Locate the cell with the specified text and output its [x, y] center coordinate. 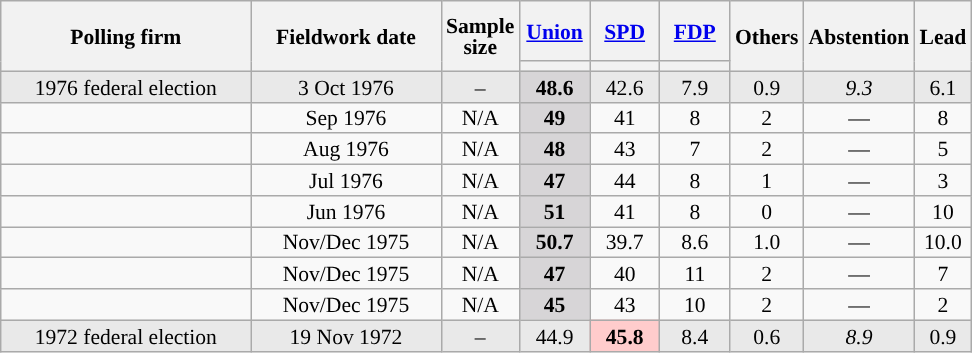
42.6 [625, 86]
Fieldwork date [346, 36]
40 [625, 274]
39.7 [625, 242]
Others [767, 36]
44 [625, 180]
1.0 [767, 242]
0 [767, 212]
0.6 [767, 336]
50.7 [554, 242]
Abstention [860, 36]
3 [942, 180]
7.9 [695, 86]
19 Nov 1972 [346, 336]
9.3 [860, 86]
48 [554, 150]
45.8 [625, 336]
Sep 1976 [346, 118]
44.9 [554, 336]
45 [554, 304]
6.1 [942, 86]
8.6 [695, 242]
Lead [942, 36]
1972 federal election [126, 336]
3 Oct 1976 [346, 86]
SPD [625, 31]
10.0 [942, 242]
11 [695, 274]
8.4 [695, 336]
Union [554, 31]
8.9 [860, 336]
5 [942, 150]
Aug 1976 [346, 150]
Jun 1976 [346, 212]
Polling firm [126, 36]
FDP [695, 31]
1976 federal election [126, 86]
Samplesize [480, 36]
48.6 [554, 86]
1 [767, 180]
49 [554, 118]
Jul 1976 [346, 180]
51 [554, 212]
